Search for the cell housing the specified text and yield its [x, y] center coordinate. 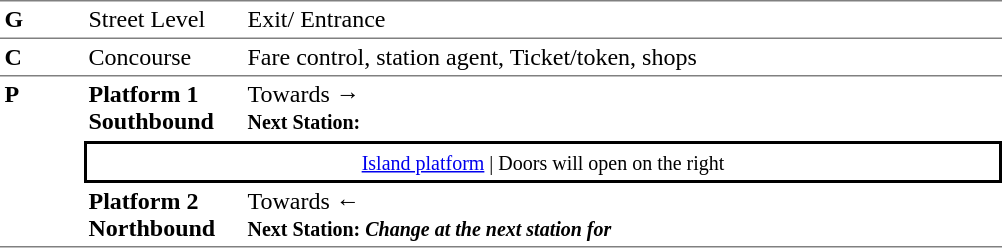
Concourse [164, 58]
Exit/ Entrance [622, 20]
Towards ← Next Station: Change at the next station for [622, 215]
Towards → Next Station: [622, 108]
P [42, 162]
Street Level [164, 20]
Platform 1Southbound [164, 108]
Fare control, station agent, Ticket/token, shops [622, 58]
G [42, 20]
Island platform | Doors will open on the right [543, 162]
C [42, 58]
Platform 2Northbound [164, 215]
